Return the [x, y] coordinate for the center point of the cell that contains the specified text.  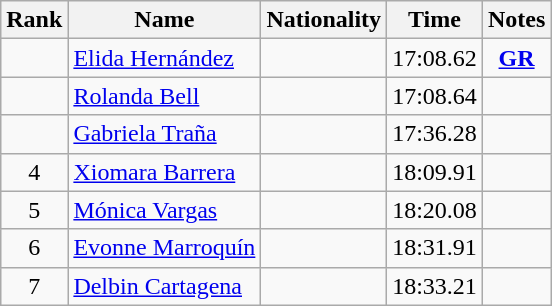
18:31.91 [435, 248]
Nationality [324, 20]
18:09.91 [435, 172]
Time [435, 20]
Rolanda Bell [164, 96]
4 [34, 172]
17:08.64 [435, 96]
Rank [34, 20]
17:08.62 [435, 58]
18:20.08 [435, 210]
Delbin Cartagena [164, 286]
Mónica Vargas [164, 210]
GR [516, 58]
Gabriela Traña [164, 134]
Name [164, 20]
18:33.21 [435, 286]
6 [34, 248]
Evonne Marroquín [164, 248]
Elida Hernández [164, 58]
7 [34, 286]
Xiomara Barrera [164, 172]
Notes [516, 20]
5 [34, 210]
17:36.28 [435, 134]
